Scan for the cell matching the given text and deliver its (x, y) coordinate at center. 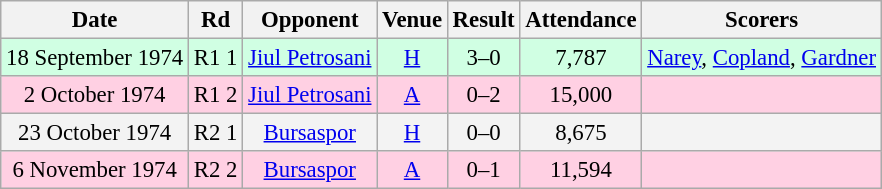
R2 2 (216, 170)
Attendance (581, 20)
R1 1 (216, 58)
Date (95, 20)
Scorers (762, 20)
Narey, Copland, Gardner (762, 58)
Result (484, 20)
8,675 (581, 133)
0–2 (484, 95)
6 November 1974 (95, 170)
7,787 (581, 58)
Venue (412, 20)
15,000 (581, 95)
Rd (216, 20)
R2 1 (216, 133)
0–0 (484, 133)
3–0 (484, 58)
11,594 (581, 170)
2 October 1974 (95, 95)
0–1 (484, 170)
Opponent (310, 20)
R1 2 (216, 95)
23 October 1974 (95, 133)
18 September 1974 (95, 58)
